Return the (X, Y) coordinate for the center point of the cell that contains the specified text.  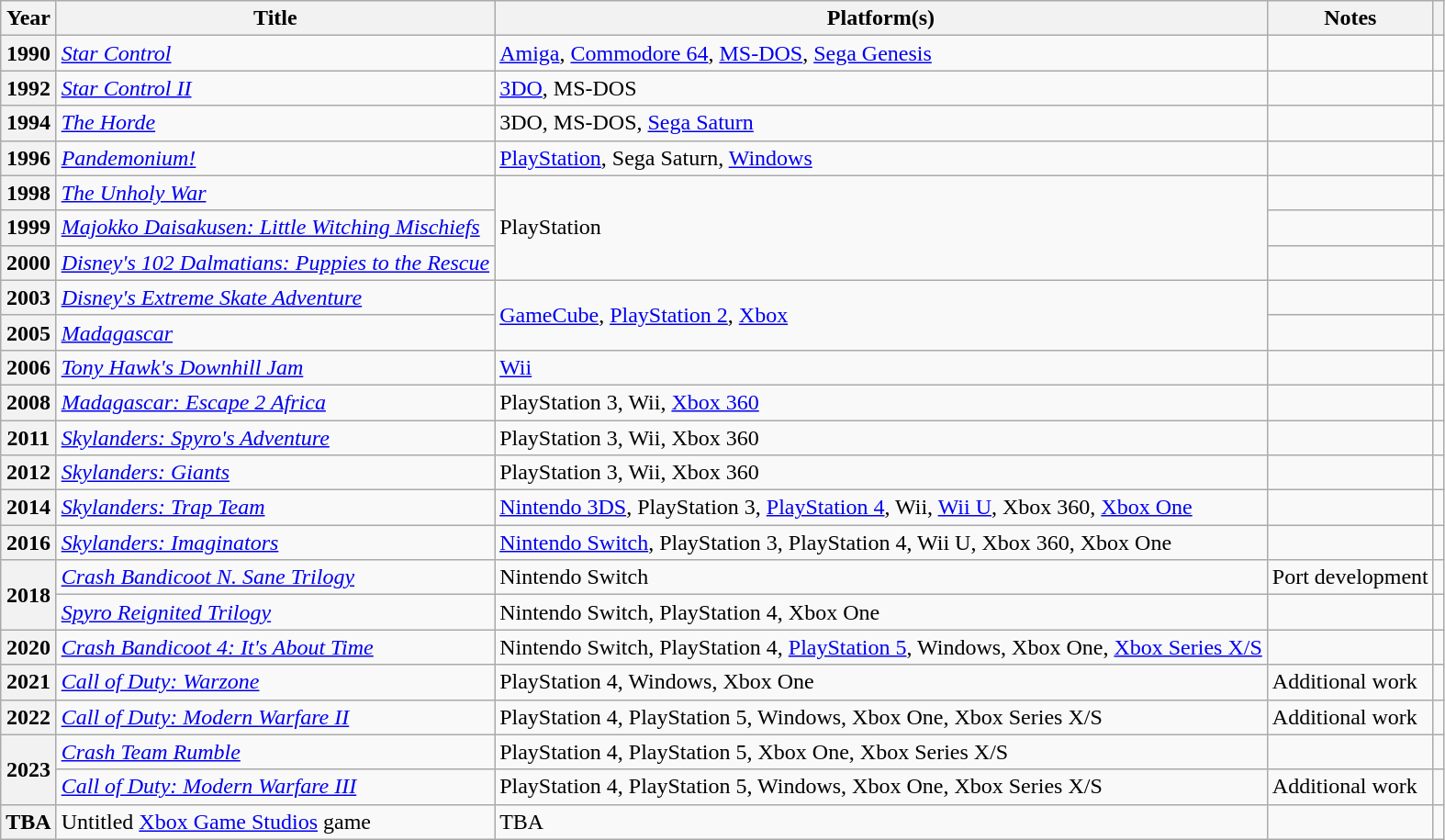
Madagascar: Escape 2 Africa (275, 402)
The Unholy War (275, 193)
2016 (28, 543)
Call of Duty: Warzone (275, 682)
2008 (28, 402)
2021 (28, 682)
The Horde (275, 123)
Tony Hawk's Downhill Jam (275, 367)
Nintendo Switch, PlayStation 3, PlayStation 4, Wii U, Xbox 360, Xbox One (881, 543)
2005 (28, 332)
2012 (28, 473)
Nintendo 3DS, PlayStation 3, PlayStation 4, Wii, Wii U, Xbox 360, Xbox One (881, 508)
2020 (28, 647)
Madagascar (275, 332)
PlayStation (881, 228)
Skylanders: Trap Team (275, 508)
Spyro Reignited Trilogy (275, 612)
2006 (28, 367)
Title (275, 18)
Untitled Xbox Game Studios game (275, 822)
Majokko Daisakusen: Little Witching Mischiefs (275, 228)
2023 (28, 769)
Crash Bandicoot 4: It's About Time (275, 647)
1992 (28, 88)
2000 (28, 263)
Notes (1350, 18)
PlayStation, Sega Saturn, Windows (881, 158)
PlayStation 4, Windows, Xbox One (881, 682)
Nintendo Switch, PlayStation 4, Xbox One (881, 612)
Skylanders: Spyro's Adventure (275, 438)
3DO, MS-DOS, Sega Saturn (881, 123)
2014 (28, 508)
2003 (28, 297)
Amiga, Commodore 64, MS-DOS, Sega Genesis (881, 53)
1990 (28, 53)
1998 (28, 193)
2018 (28, 595)
Nintendo Switch, PlayStation 4, PlayStation 5, Windows, Xbox One, Xbox Series X/S (881, 647)
Call of Duty: Modern Warfare II (275, 717)
Year (28, 18)
GameCube, PlayStation 2, Xbox (881, 315)
Pandemonium! (275, 158)
Disney's 102 Dalmatians: Puppies to the Rescue (275, 263)
Skylanders: Imaginators (275, 543)
Disney's Extreme Skate Adventure (275, 297)
Call of Duty: Modern Warfare III (275, 787)
2022 (28, 717)
Crash Bandicoot N. Sane Trilogy (275, 577)
2011 (28, 438)
Nintendo Switch (881, 577)
1994 (28, 123)
Platform(s) (881, 18)
Crash Team Rumble (275, 752)
Wii (881, 367)
Star Control (275, 53)
1996 (28, 158)
1999 (28, 228)
Skylanders: Giants (275, 473)
Star Control II (275, 88)
Port development (1350, 577)
PlayStation 4, PlayStation 5, Xbox One, Xbox Series X/S (881, 752)
3DO, MS-DOS (881, 88)
